Identify which cell holds the provided text, then report its (x, y) central coordinate. 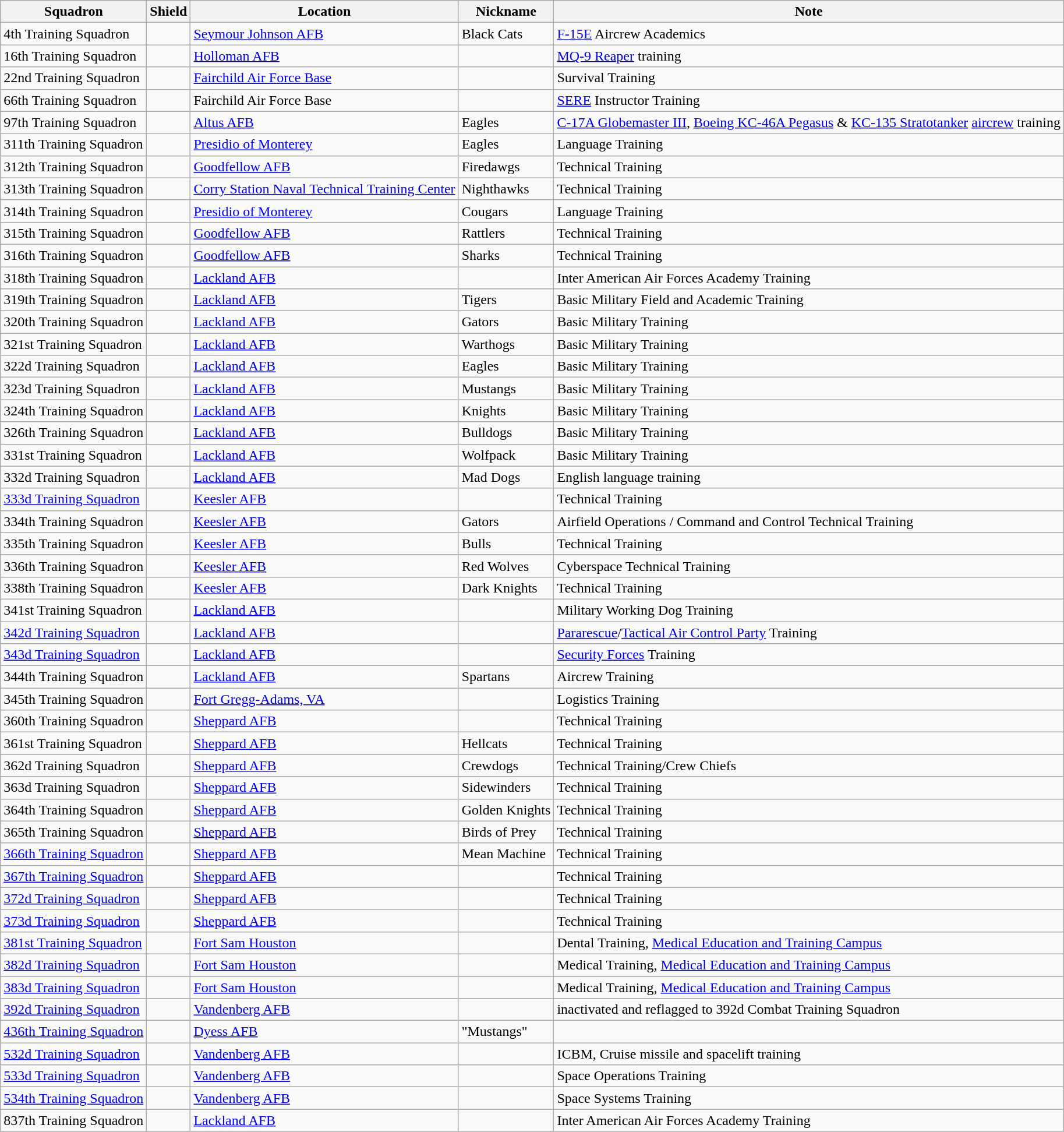
335th Training Squadron (73, 544)
344th Training Squadron (73, 677)
373d Training Squadron (73, 921)
Holloman AFB (324, 56)
"Mustangs" (506, 1032)
Mad Dogs (506, 477)
F-15E Aircrew Academics (809, 34)
Dental Training, Medical Education and Training Campus (809, 943)
331st Training Squadron (73, 455)
ICBM, Cruise missile and spacelift training (809, 1054)
360th Training Squadron (73, 721)
22nd Training Squadron (73, 78)
MQ-9 Reaper training (809, 56)
Basic Military Field and Academic Training (809, 300)
365th Training Squadron (73, 832)
Cyberspace Technical Training (809, 566)
382d Training Squadron (73, 965)
Fort Gregg-Adams, VA (324, 699)
Tigers (506, 300)
16th Training Squadron (73, 56)
Mean Machine (506, 854)
Dyess AFB (324, 1032)
367th Training Squadron (73, 876)
323d Training Squadron (73, 389)
inactivated and reflagged to 392d Combat Training Squadron (809, 1010)
Cougars (506, 211)
Red Wolves (506, 566)
Spartans (506, 677)
Dark Knights (506, 588)
Squadron (73, 12)
372d Training Squadron (73, 898)
Wolfpack (506, 455)
319th Training Squadron (73, 300)
Corry Station Naval Technical Training Center (324, 189)
4th Training Squadron (73, 34)
312th Training Squadron (73, 167)
Technical Training/Crew Chiefs (809, 766)
Mustangs (506, 389)
Space Systems Training (809, 1098)
363d Training Squadron (73, 788)
343d Training Squadron (73, 655)
383d Training Squadron (73, 988)
362d Training Squadron (73, 766)
532d Training Squadron (73, 1054)
345th Training Squadron (73, 699)
Nickname (506, 12)
534th Training Squadron (73, 1098)
336th Training Squadron (73, 566)
311th Training Squadron (73, 144)
342d Training Squadron (73, 632)
318th Training Squadron (73, 278)
Sharks (506, 255)
Note (809, 12)
English language training (809, 477)
341st Training Squadron (73, 610)
Shield (169, 12)
66th Training Squadron (73, 100)
320th Training Squadron (73, 322)
321st Training Squadron (73, 344)
Military Working Dog Training (809, 610)
Hellcats (506, 743)
Pararescue/Tactical Air Control Party Training (809, 632)
364th Training Squadron (73, 810)
334th Training Squadron (73, 521)
366th Training Squadron (73, 854)
316th Training Squadron (73, 255)
Survival Training (809, 78)
Knights (506, 411)
Bulldogs (506, 433)
97th Training Squadron (73, 122)
Airfield Operations / Command and Control Technical Training (809, 521)
392d Training Squadron (73, 1010)
Aircrew Training (809, 677)
Firedawgs (506, 167)
Warthogs (506, 344)
326th Training Squadron (73, 433)
Birds of Prey (506, 832)
Crewdogs (506, 766)
361st Training Squadron (73, 743)
322d Training Squadron (73, 366)
333d Training Squadron (73, 499)
324th Training Squadron (73, 411)
Golden Knights (506, 810)
Nighthawks (506, 189)
Security Forces Training (809, 655)
SERE Instructor Training (809, 100)
Bulls (506, 544)
332d Training Squadron (73, 477)
533d Training Squadron (73, 1076)
315th Training Squadron (73, 233)
Rattlers (506, 233)
Altus AFB (324, 122)
Location (324, 12)
837th Training Squadron (73, 1120)
Space Operations Training (809, 1076)
381st Training Squadron (73, 943)
Seymour Johnson AFB (324, 34)
Sidewinders (506, 788)
313th Training Squadron (73, 189)
Black Cats (506, 34)
314th Training Squadron (73, 211)
Logistics Training (809, 699)
C-17A Globemaster III, Boeing KC-46A Pegasus & KC-135 Stratotanker aircrew training (809, 122)
338th Training Squadron (73, 588)
436th Training Squadron (73, 1032)
